Detect which cell encompasses the target text, then output its (X, Y) center coordinate. 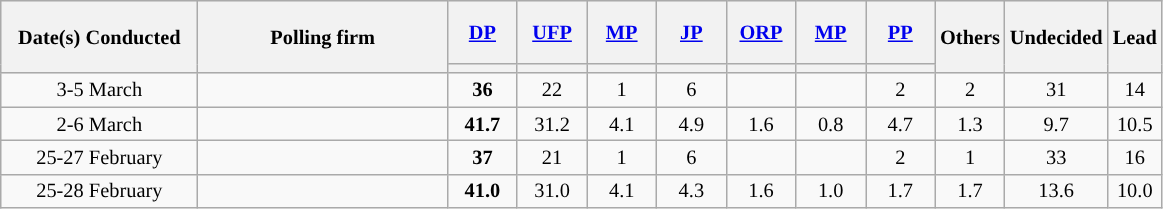
3-5 March (100, 90)
Polling firm (323, 38)
10.0 (1134, 191)
DP (483, 32)
31 (1056, 90)
Date(s) Conducted (100, 38)
21 (552, 158)
Lead (1134, 38)
33 (1056, 158)
Others (970, 38)
4.9 (692, 124)
10.5 (1134, 124)
ORP (761, 32)
13.6 (1056, 191)
14 (1134, 90)
4.7 (901, 124)
31.0 (552, 191)
0.8 (831, 124)
PP (901, 32)
25-28 February (100, 191)
41.7 (483, 124)
2-6 March (100, 124)
25-27 February (100, 158)
1.0 (831, 191)
37 (483, 158)
JP (692, 32)
31.2 (552, 124)
9.7 (1056, 124)
Undecided (1056, 38)
16 (1134, 158)
1.3 (970, 124)
UFP (552, 32)
36 (483, 90)
22 (552, 90)
41.0 (483, 191)
4.3 (692, 191)
